Return the (X, Y) coordinate for the center point of the cell that contains the specified text.  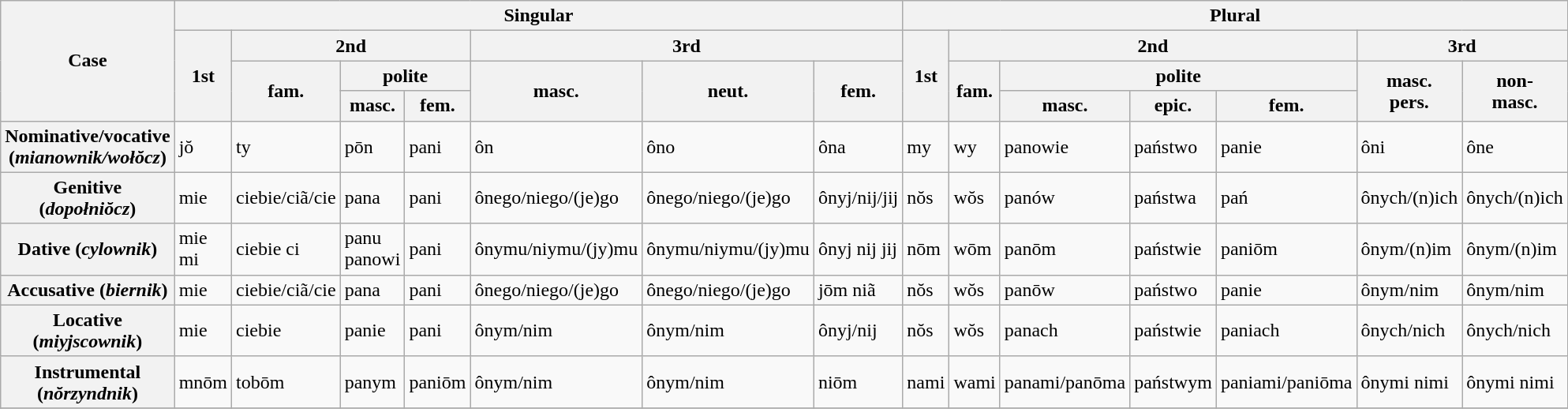
Nominative/vocative (mianownik/wołŏcz) (88, 147)
paniach (1286, 330)
ciebie ci (286, 250)
nōm (926, 250)
państwa (1173, 197)
mnōm (203, 382)
mie mi (203, 250)
wami (975, 382)
panach (1065, 330)
tobōm (286, 382)
my (926, 147)
pań (1286, 197)
Singular (538, 16)
nami (926, 382)
wy (975, 147)
ciebie (286, 330)
ôn (556, 147)
Instrumental (nŏrzyndnik) (88, 382)
Genitive (dopołniŏcz) (88, 197)
non-masc. (1515, 91)
ônyj/nij (858, 330)
panami/panōma (1065, 382)
ônyj nij jij (858, 250)
masc.pers. (1409, 91)
Locative (miyjscownik) (88, 330)
panōm (1065, 250)
panowie (1065, 147)
ônyj/nij/jij (858, 197)
Dative (cylownik) (88, 250)
jōm niã (858, 290)
ôno (728, 147)
ty (286, 147)
wōm (975, 250)
Accusative (biernik) (88, 290)
ône (1515, 147)
ôna (858, 147)
jŏ (203, 147)
panów (1065, 197)
epic. (1173, 106)
panu panowi (372, 250)
niōm (858, 382)
panym (372, 382)
państwym (1173, 382)
paniami/paniōma (1286, 382)
pōn (372, 147)
neut. (728, 91)
panōw (1065, 290)
Case (88, 61)
ôni (1409, 147)
Plural (1236, 16)
